Return [X, Y] of the center of cell containing provided text 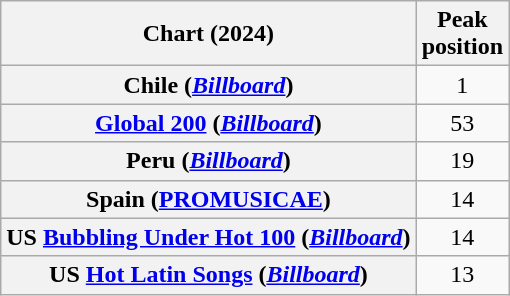
Peru (Billboard) [208, 161]
Chile (Billboard) [208, 85]
53 [462, 123]
1 [462, 85]
Chart (2024) [208, 34]
US Hot Latin Songs (Billboard) [208, 275]
Global 200 (Billboard) [208, 123]
US Bubbling Under Hot 100 (Billboard) [208, 237]
Spain (PROMUSICAE) [208, 199]
13 [462, 275]
19 [462, 161]
Peakposition [462, 34]
